Pinpoint the cell where the given text exists, returning its (x, y) midpoint coordinate. 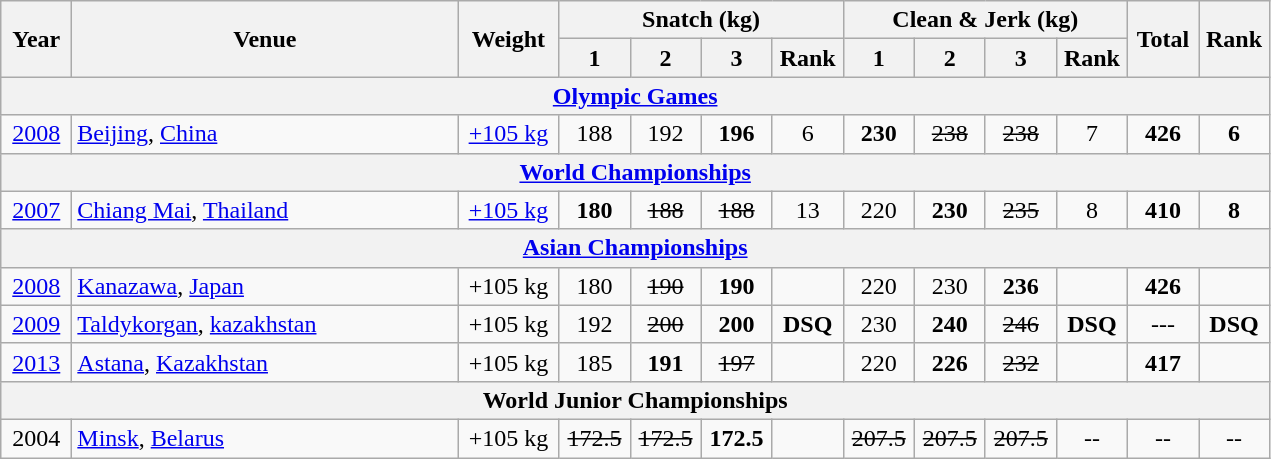
185 (594, 362)
2009 (36, 324)
Beijing, China (265, 134)
World Junior Championships (636, 400)
236 (1020, 286)
240 (950, 324)
191 (666, 362)
Clean & Jerk (kg) (985, 20)
Snatch (kg) (701, 20)
417 (1162, 362)
Venue (265, 39)
Minsk, Belarus (265, 438)
196 (736, 134)
World Championships (636, 172)
Chiang Mai, Thailand (265, 210)
235 (1020, 210)
226 (950, 362)
--- (1162, 324)
232 (1020, 362)
246 (1020, 324)
197 (736, 362)
2004 (36, 438)
410 (1162, 210)
Olympic Games (636, 96)
Total (1162, 39)
13 (808, 210)
Asian Championships (636, 248)
7 (1092, 134)
Astana, Kazakhstan (265, 362)
Taldykorgan, kazakhstan (265, 324)
Year (36, 39)
2007 (36, 210)
2013 (36, 362)
Weight (508, 39)
Kanazawa, Japan (265, 286)
